Capture the cell that displays the provided text and extract its (x, y) central coordinate. 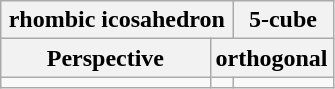
rhombic icosahedron (117, 20)
5-cube (283, 20)
Perspective (106, 58)
orthogonal (272, 58)
